Return the (X, Y) coordinate for the center point of the cell that contains the specified text.  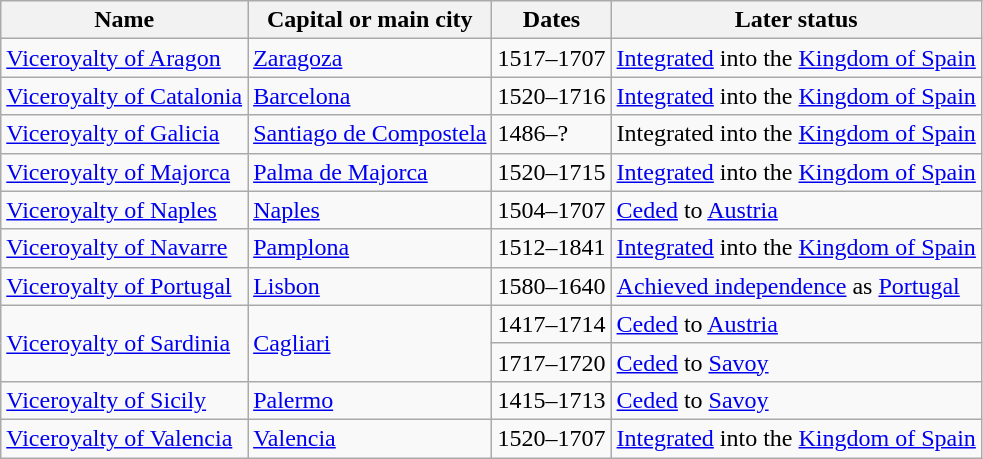
Barcelona (370, 96)
1580–1640 (552, 286)
Viceroyalty of Aragon (124, 58)
Viceroyalty of Naples (124, 210)
Naples (370, 210)
Name (124, 20)
Viceroyalty of Majorca (124, 172)
Achieved independence as Portugal (796, 286)
Viceroyalty of Sardinia (124, 343)
Palma de Majorca (370, 172)
Cagliari (370, 343)
1486–? (552, 134)
1520–1715 (552, 172)
1520–1707 (552, 438)
Dates (552, 20)
1512–1841 (552, 248)
Lisbon (370, 286)
1417–1714 (552, 324)
Zaragoza (370, 58)
Viceroyalty of Navarre (124, 248)
1504–1707 (552, 210)
Viceroyalty of Valencia (124, 438)
Palermo (370, 400)
1717–1720 (552, 362)
Capital or main city (370, 20)
Viceroyalty of Galicia (124, 134)
1520–1716 (552, 96)
Viceroyalty of Portugal (124, 286)
Viceroyalty of Sicily (124, 400)
Santiago de Compostela (370, 134)
Valencia (370, 438)
Viceroyalty of Catalonia (124, 96)
1415–1713 (552, 400)
Later status (796, 20)
Pamplona (370, 248)
1517–1707 (552, 58)
